Extract the (X, Y) coordinate from the center of the cell holding the provided text.  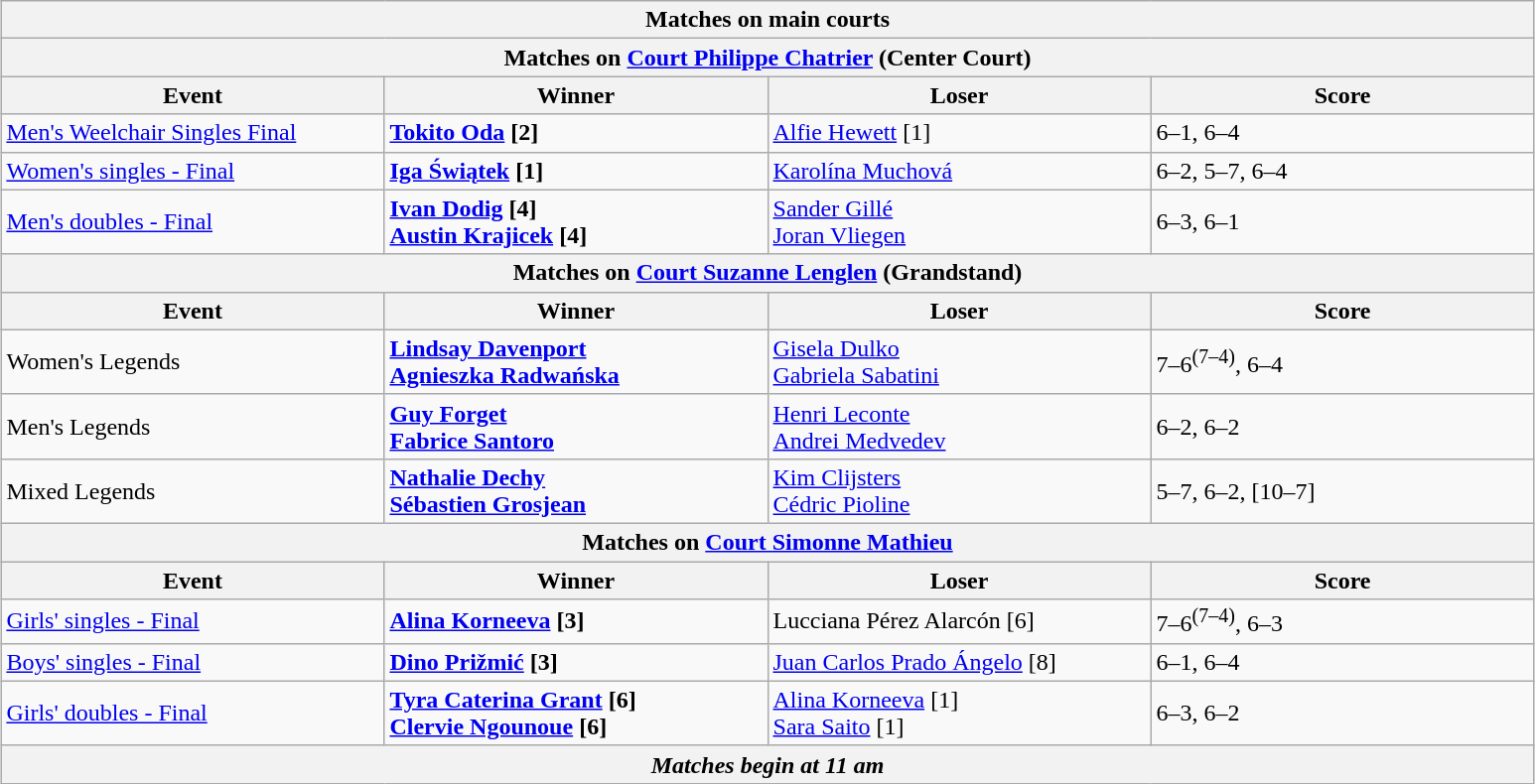
Alina Korneeva [3] (576, 621)
Tokito Oda [2] (576, 133)
Alfie Hewett [1] (959, 133)
Guy Forget Fabrice Santoro (576, 427)
Matches begin at 11 am (767, 764)
Sander Gillé Joran Vliegen (959, 222)
Juan Carlos Prado Ángelo [8] (959, 662)
5–7, 6–2, [10–7] (1342, 490)
Boys' singles - Final (193, 662)
Girls' singles - Final (193, 621)
Henri Leconte Andrei Medvedev (959, 427)
6–3, 6–2 (1342, 713)
Men's doubles - Final (193, 222)
Kim Clijsters Cédric Pioline (959, 490)
Women's singles - Final (193, 171)
6–2, 6–2 (1342, 427)
Girls' doubles - Final (193, 713)
Ivan Dodig [4] Austin Krajicek [4] (576, 222)
7–6(7–4), 6–3 (1342, 621)
Matches on Court Simonne Mathieu (767, 542)
Lucciana Pérez Alarcón [6] (959, 621)
Dino Prižmić [3] (576, 662)
Alina Korneeva [1] Sara Saito [1] (959, 713)
Nathalie Dechy Sébastien Grosjean (576, 490)
6–3, 6–1 (1342, 222)
Matches on Court Philippe Chatrier (Center Court) (767, 58)
Lindsay Davenport Agnieszka Radwańska (576, 361)
7–6(7–4), 6–4 (1342, 361)
Matches on main courts (767, 20)
Mixed Legends (193, 490)
Tyra Caterina Grant [6] Clervie Ngounoue [6] (576, 713)
Women's Legends (193, 361)
Men's Weelchair Singles Final (193, 133)
Matches on Court Suzanne Lenglen (Grandstand) (767, 273)
6–2, 5–7, 6–4 (1342, 171)
Karolína Muchová (959, 171)
Men's Legends (193, 427)
Gisela Dulko Gabriela Sabatini (959, 361)
Iga Świątek [1] (576, 171)
